Search for the cell housing the specified text and yield its [X, Y] center coordinate. 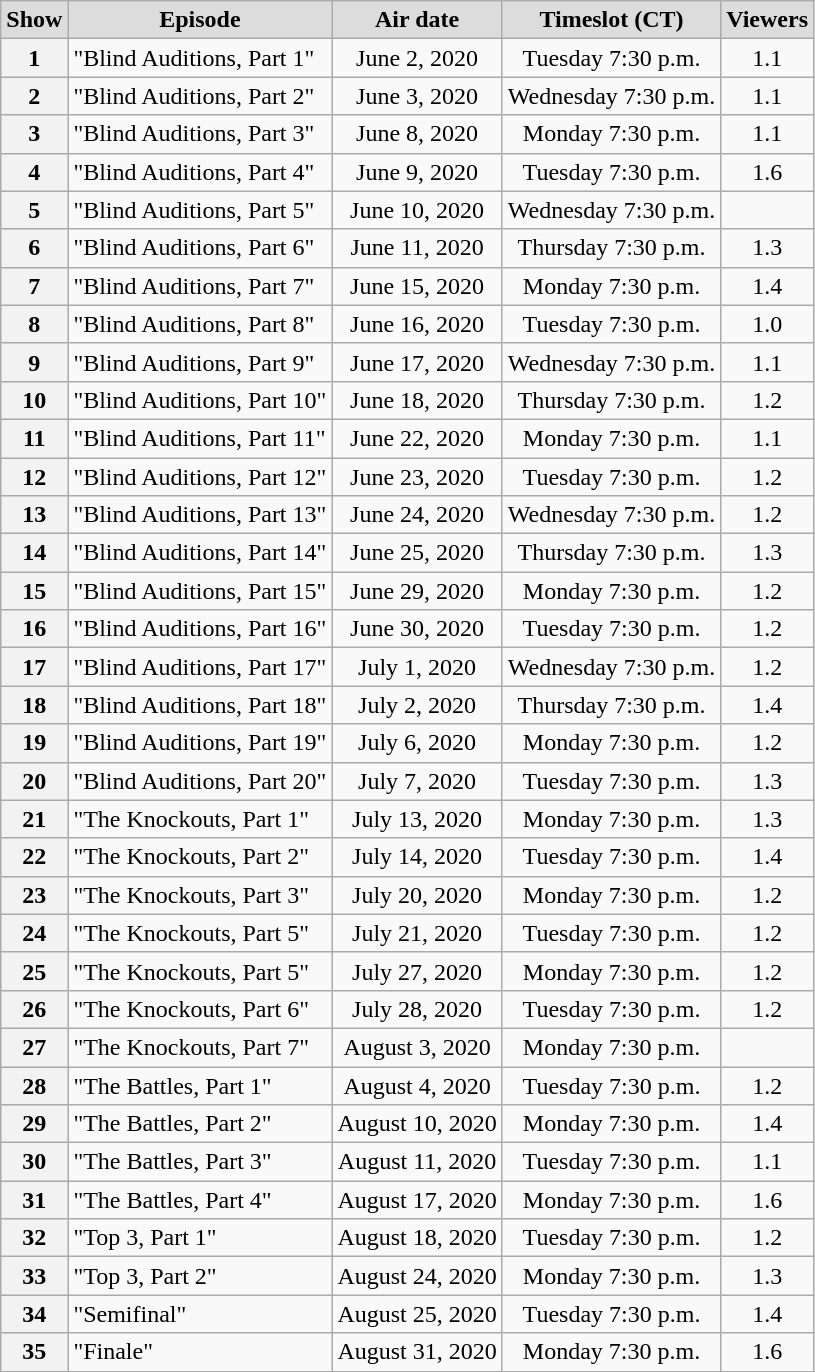
1 [34, 58]
30 [34, 1162]
19 [34, 743]
17 [34, 667]
"Blind Auditions, Part 5" [200, 210]
August 24, 2020 [417, 1276]
"Blind Auditions, Part 10" [200, 400]
"Blind Auditions, Part 16" [200, 629]
33 [34, 1276]
9 [34, 362]
"The Battles, Part 1" [200, 1085]
August 25, 2020 [417, 1314]
July 14, 2020 [417, 857]
"Blind Auditions, Part 15" [200, 591]
24 [34, 933]
"Blind Auditions, Part 14" [200, 553]
"Blind Auditions, Part 7" [200, 286]
June 25, 2020 [417, 553]
"Top 3, Part 2" [200, 1276]
June 9, 2020 [417, 172]
4 [34, 172]
6 [34, 248]
"The Battles, Part 4" [200, 1200]
June 29, 2020 [417, 591]
34 [34, 1314]
"The Battles, Part 2" [200, 1124]
June 11, 2020 [417, 248]
June 24, 2020 [417, 515]
August 3, 2020 [417, 1047]
June 16, 2020 [417, 324]
June 17, 2020 [417, 362]
August 31, 2020 [417, 1352]
June 23, 2020 [417, 477]
21 [34, 819]
12 [34, 477]
11 [34, 438]
16 [34, 629]
"Blind Auditions, Part 18" [200, 705]
June 8, 2020 [417, 134]
June 15, 2020 [417, 286]
July 20, 2020 [417, 895]
13 [34, 515]
June 30, 2020 [417, 629]
3 [34, 134]
Air date [417, 20]
July 27, 2020 [417, 971]
"Blind Auditions, Part 13" [200, 515]
"Blind Auditions, Part 9" [200, 362]
July 2, 2020 [417, 705]
32 [34, 1238]
"Blind Auditions, Part 8" [200, 324]
28 [34, 1085]
June 2, 2020 [417, 58]
June 18, 2020 [417, 400]
18 [34, 705]
31 [34, 1200]
10 [34, 400]
26 [34, 1009]
"Finale" [200, 1352]
"Blind Auditions, Part 20" [200, 781]
"Blind Auditions, Part 6" [200, 248]
August 10, 2020 [417, 1124]
23 [34, 895]
"Blind Auditions, Part 19" [200, 743]
5 [34, 210]
July 7, 2020 [417, 781]
"Blind Auditions, Part 1" [200, 58]
Viewers [768, 20]
14 [34, 553]
15 [34, 591]
"Blind Auditions, Part 4" [200, 172]
29 [34, 1124]
25 [34, 971]
August 17, 2020 [417, 1200]
8 [34, 324]
2 [34, 96]
August 4, 2020 [417, 1085]
35 [34, 1352]
June 22, 2020 [417, 438]
"Semifinal" [200, 1314]
Episode [200, 20]
22 [34, 857]
July 21, 2020 [417, 933]
"The Knockouts, Part 7" [200, 1047]
"Blind Auditions, Part 2" [200, 96]
"Blind Auditions, Part 17" [200, 667]
"The Knockouts, Part 6" [200, 1009]
"Blind Auditions, Part 11" [200, 438]
"Blind Auditions, Part 3" [200, 134]
7 [34, 286]
June 10, 2020 [417, 210]
July 13, 2020 [417, 819]
July 6, 2020 [417, 743]
June 3, 2020 [417, 96]
"The Knockouts, Part 2" [200, 857]
August 11, 2020 [417, 1162]
"The Knockouts, Part 1" [200, 819]
July 28, 2020 [417, 1009]
27 [34, 1047]
"The Battles, Part 3" [200, 1162]
August 18, 2020 [417, 1238]
"Top 3, Part 1" [200, 1238]
"Blind Auditions, Part 12" [200, 477]
1.0 [768, 324]
20 [34, 781]
Show [34, 20]
"The Knockouts, Part 3" [200, 895]
Timeslot (CT) [611, 20]
July 1, 2020 [417, 667]
